Capture the cell that displays the provided text and extract its (x, y) central coordinate. 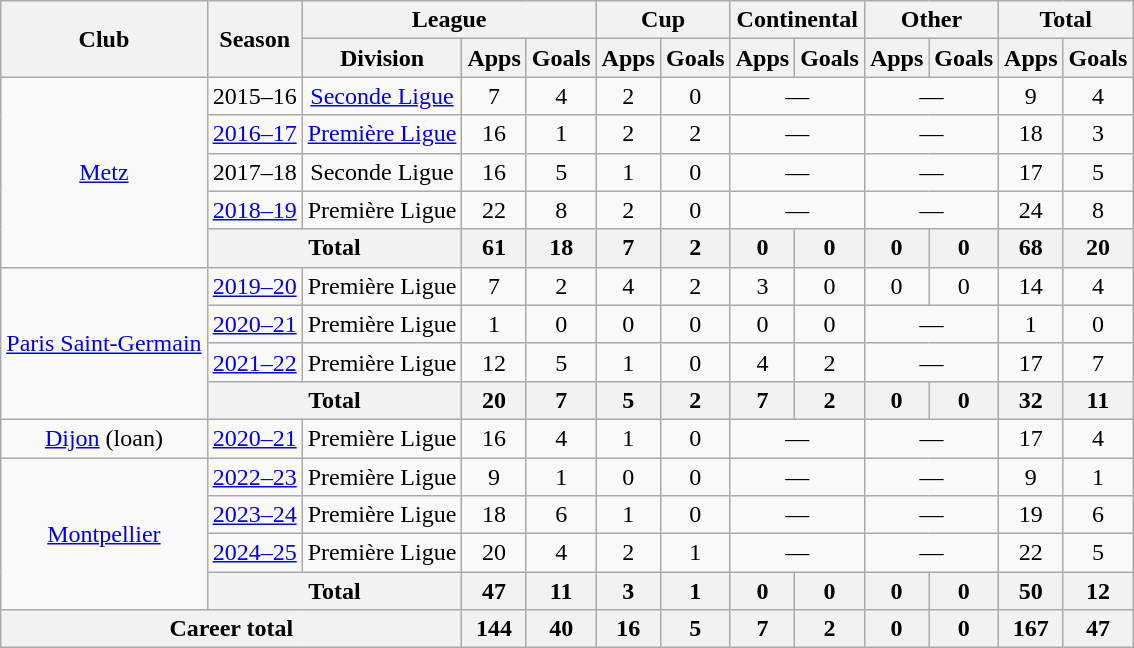
2021–22 (254, 362)
2023–24 (254, 515)
50 (1031, 591)
Season (254, 39)
Division (382, 58)
Dijon (loan) (104, 438)
40 (561, 629)
2022–23 (254, 477)
19 (1031, 515)
Metz (104, 172)
167 (1031, 629)
2024–25 (254, 553)
Club (104, 39)
2016–17 (254, 134)
Montpellier (104, 534)
Paris Saint-Germain (104, 343)
2018–19 (254, 210)
Other (931, 20)
14 (1031, 286)
League (449, 20)
2017–18 (254, 172)
Cup (663, 20)
144 (494, 629)
24 (1031, 210)
Career total (232, 629)
2015–16 (254, 96)
2019–20 (254, 286)
61 (494, 248)
32 (1031, 400)
Continental (797, 20)
68 (1031, 248)
